Identify which cell holds the provided text, then report its [X, Y] central coordinate. 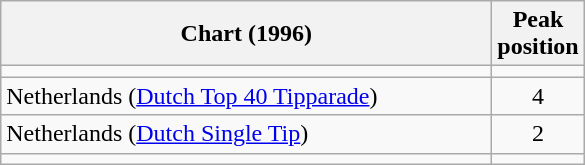
2 [538, 134]
Netherlands (Dutch Single Tip) [246, 134]
4 [538, 96]
Peakposition [538, 34]
Netherlands (Dutch Top 40 Tipparade) [246, 96]
Chart (1996) [246, 34]
